Locate the cell with the specified text and output its [X, Y] center coordinate. 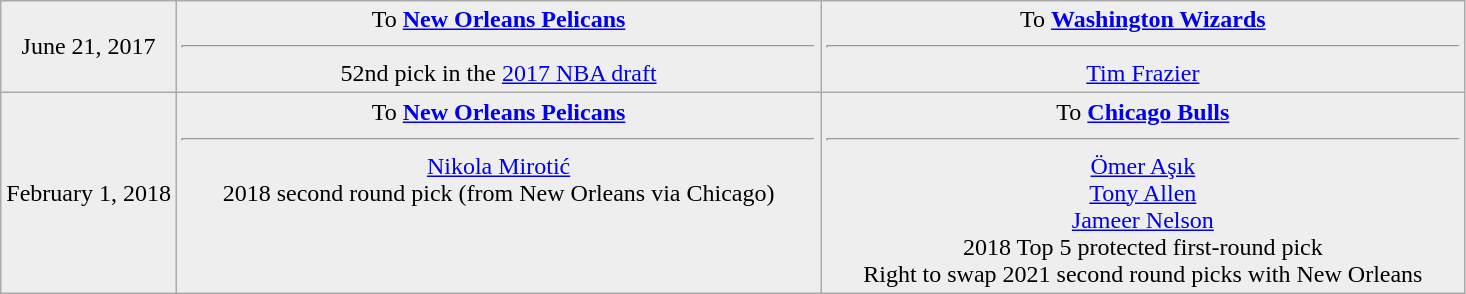
June 21, 2017 [89, 47]
To New Orleans PelicansNikola Mirotić2018 second round pick (from New Orleans via Chicago) [498, 193]
February 1, 2018 [89, 193]
To Washington WizardsTim Frazier [1143, 47]
To Chicago BullsÖmer AşıkTony AllenJameer Nelson2018 Top 5 protected first-round pickRight to swap 2021 second round picks with New Orleans [1143, 193]
To New Orleans Pelicans52nd pick in the 2017 NBA draft [498, 47]
